Return (x, y) of the center of cell containing provided text 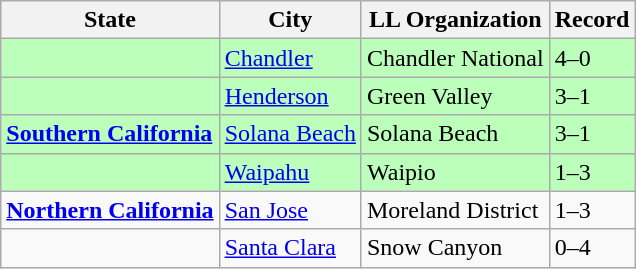
Chandler (290, 58)
Waipahu (290, 172)
City (290, 20)
Southern California (110, 134)
Henderson (290, 96)
Chandler National (455, 58)
LL Organization (455, 20)
4–0 (592, 58)
Waipio (455, 172)
Santa Clara (290, 248)
Green Valley (455, 96)
State (110, 20)
San Jose (290, 210)
Record (592, 20)
0–4 (592, 248)
Snow Canyon (455, 248)
Northern California (110, 210)
Moreland District (455, 210)
